Determine the [X, Y] coordinate at the center of the cell enclosing the given text.  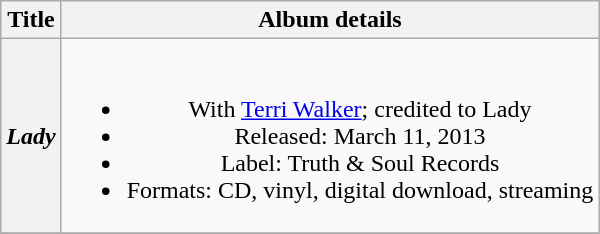
Title [31, 20]
With Terri Walker; credited to LadyReleased: March 11, 2013Label: Truth & Soul RecordsFormats: CD, vinyl, digital download, streaming [330, 136]
Album details [330, 20]
Lady [31, 136]
